Pinpoint the cell where the given text exists, returning its [X, Y] midpoint coordinate. 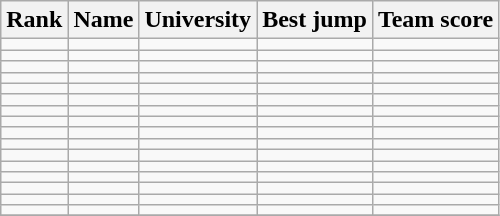
Team score [435, 20]
Rank [34, 20]
Name [104, 20]
Best jump [315, 20]
University [198, 20]
